Output the (x, y) coordinate of the center of the cell containing the given text.  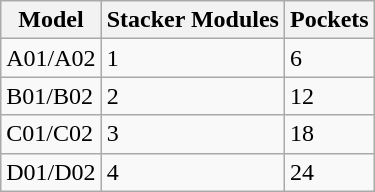
18 (329, 134)
B01/B02 (51, 96)
1 (192, 58)
3 (192, 134)
Pockets (329, 20)
2 (192, 96)
A01/A02 (51, 58)
D01/D02 (51, 172)
C01/C02 (51, 134)
4 (192, 172)
Stacker Modules (192, 20)
6 (329, 58)
Model (51, 20)
12 (329, 96)
24 (329, 172)
